Find where the given text appears and provide that cell's center as (x, y) coordinate. 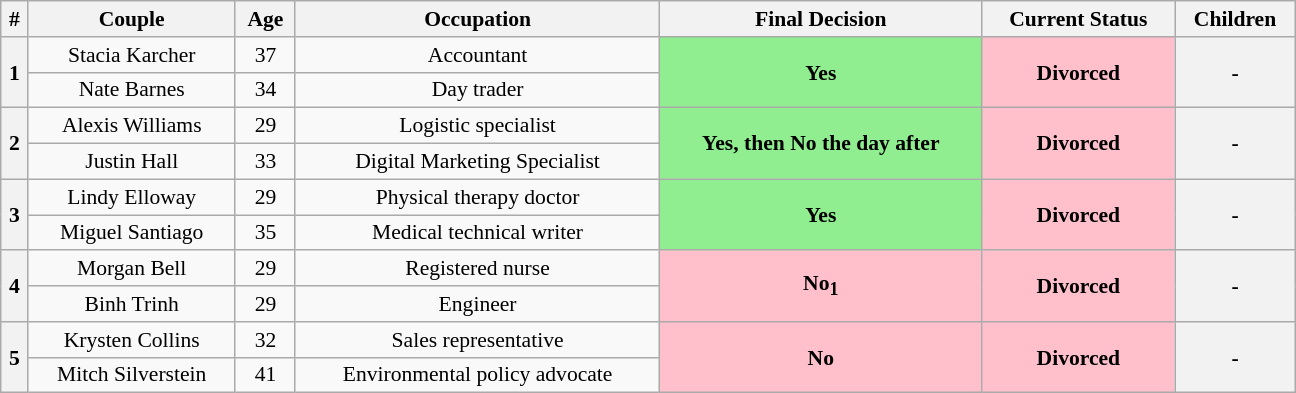
Logistic specialist (477, 126)
Day trader (477, 90)
Yes, then No the day after (821, 144)
Krysten Collins (132, 340)
Current Status (1078, 19)
Sales representative (477, 340)
Accountant (477, 55)
1 (14, 72)
3 (14, 214)
Miguel Santiago (132, 233)
41 (265, 375)
Justin Hall (132, 162)
Binh Trinh (132, 304)
Nate Barnes (132, 90)
Stacia Karcher (132, 55)
Children (1235, 19)
Couple (132, 19)
33 (265, 162)
35 (265, 233)
37 (265, 55)
Lindy Elloway (132, 197)
Morgan Bell (132, 269)
Environmental policy advocate (477, 375)
Occupation (477, 19)
Engineer (477, 304)
Physical therapy doctor (477, 197)
Registered nurse (477, 269)
Alexis Williams (132, 126)
2 (14, 144)
No1 (821, 286)
Medical technical writer (477, 233)
5 (14, 358)
Mitch Silverstein (132, 375)
Final Decision (821, 19)
No (821, 358)
34 (265, 90)
# (14, 19)
4 (14, 286)
32 (265, 340)
Age (265, 19)
Digital Marketing Specialist (477, 162)
